Return the (x, y) coordinate for the center point of the cell that contains the specified text.  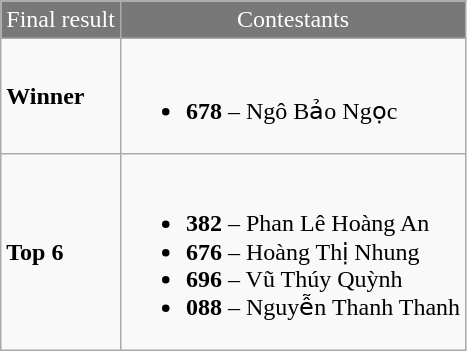
678 – Ngô Bảo Ngọc (292, 96)
Final result (61, 20)
Contestants (292, 20)
Winner (61, 96)
382 – Phan Lê Hoàng An676 – Hoàng Thị Nhung696 – Vũ Thúy Quỳnh088 – Nguyễn Thanh Thanh (292, 252)
Top 6 (61, 252)
